Return [x, y] of the center of cell containing provided text 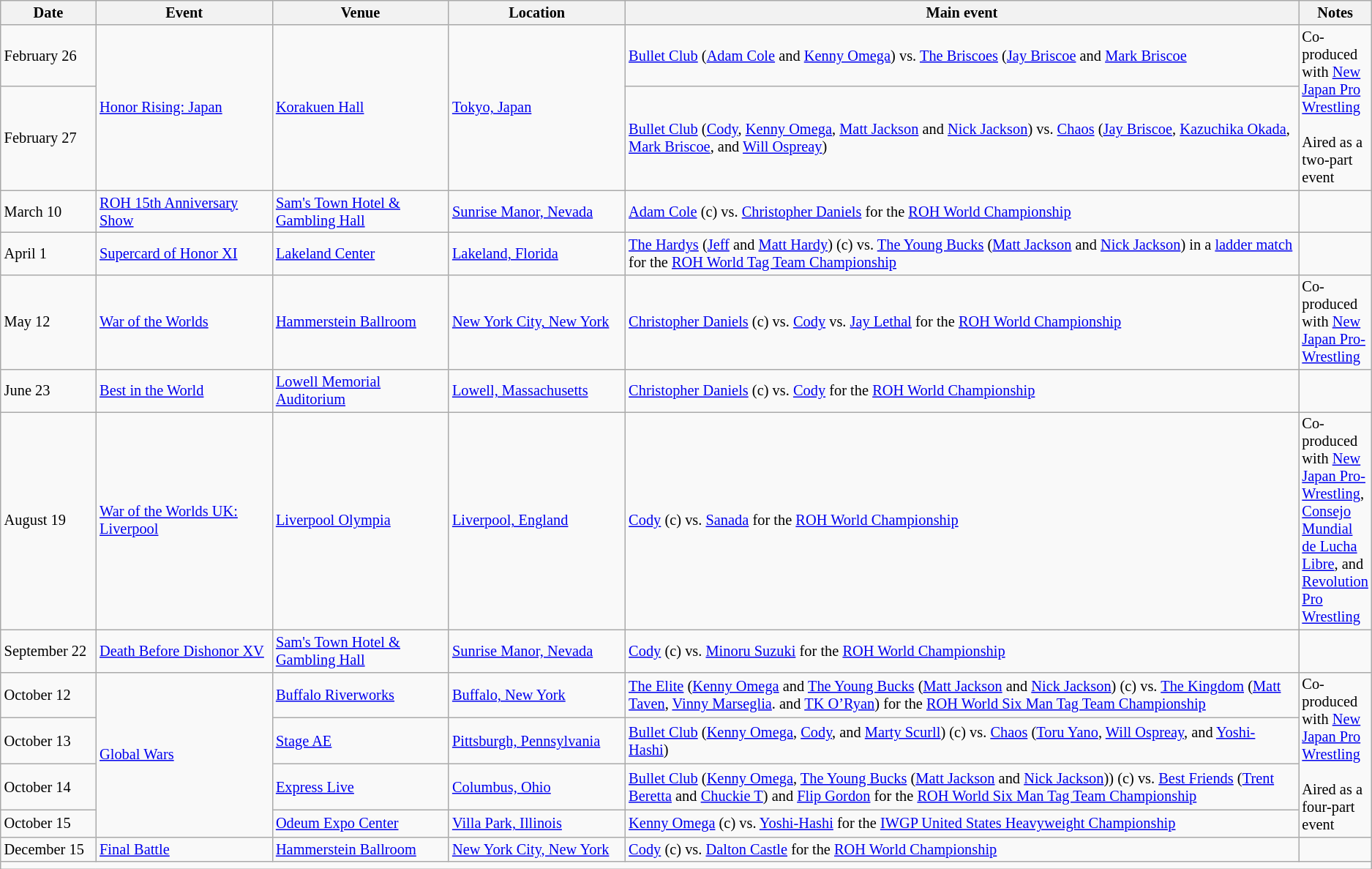
Honor Rising: Japan [184, 108]
Tokyo, Japan [537, 108]
Villa Park, Illinois [537, 823]
Kenny Omega (c) vs. Yoshi-Hashi for the IWGP United States Heavyweight Championship [961, 823]
Best in the World [184, 391]
Cody (c) vs. Sanada for the ROH World Championship [961, 521]
Lowell Memorial Auditorium [360, 391]
Pittsburgh, Pennsylvania [537, 741]
Korakuen Hall [360, 108]
October 14 [48, 788]
Supercard of Honor XI [184, 253]
Odeum Expo Center [360, 823]
February 27 [48, 138]
October 12 [48, 695]
Adam Cole (c) vs. Christopher Daniels for the ROH World Championship [961, 212]
June 23 [48, 391]
Buffalo Riverworks [360, 695]
Death Before Dishonor XV [184, 651]
August 19 [48, 521]
October 13 [48, 741]
Christopher Daniels (c) vs. Cody vs. Jay Lethal for the ROH World Championship [961, 322]
Liverpool, England [537, 521]
Lowell, Massachusetts [537, 391]
September 22 [48, 651]
Location [537, 12]
October 15 [48, 823]
Global Wars [184, 755]
The Hardys (Jeff and Matt Hardy) (c) vs. The Young Bucks (Matt Jackson and Nick Jackson) in a ladder match for the ROH World Tag Team Championship [961, 253]
ROH 15th Anniversary Show [184, 212]
Bullet Club (Adam Cole and Kenny Omega) vs. The Briscoes (Jay Briscoe and Mark Briscoe [961, 56]
Final Battle [184, 849]
War of the Worlds [184, 322]
Co-produced with New Japan Pro-Wrestling, Consejo Mundial de Lucha Libre, and Revolution Pro Wrestling [1335, 521]
Bullet Club (Cody, Kenny Omega, Matt Jackson and Nick Jackson) vs. Chaos (Jay Briscoe, Kazuchika Okada, Mark Briscoe, and Will Ospreay) [961, 138]
Buffalo, New York [537, 695]
Bullet Club (Kenny Omega, Cody, and Marty Scurll) (c) vs. Chaos (Toru Yano, Will Ospreay, and Yoshi-Hashi) [961, 741]
Columbus, Ohio [537, 788]
Cody (c) vs. Minoru Suzuki for the ROH World Championship [961, 651]
Lakeland Center [360, 253]
Co-produced with New Japan Pro WrestlingAired as a two-part event [1335, 108]
March 10 [48, 212]
Main event [961, 12]
Co-produced with New Japan Pro WrestlingAired as a four-part event [1335, 755]
Express Live [360, 788]
Event [184, 12]
Liverpool Olympia [360, 521]
February 26 [48, 56]
December 15 [48, 849]
War of the Worlds UK: Liverpool [184, 521]
Christopher Daniels (c) vs. Cody for the ROH World Championship [961, 391]
April 1 [48, 253]
Cody (c) vs. Dalton Castle for the ROH World Championship [961, 849]
Date [48, 12]
Notes [1335, 12]
Stage AE [360, 741]
Venue [360, 12]
Co-produced with New Japan Pro-Wrestling [1335, 322]
May 12 [48, 322]
Lakeland, Florida [537, 253]
